Pinpoint the cell where the given text exists, returning its (x, y) midpoint coordinate. 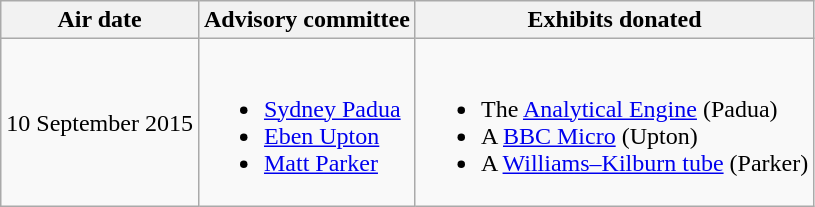
Sydney PaduaEben UptonMatt Parker (306, 122)
10 September 2015 (100, 122)
Exhibits donated (614, 20)
Advisory committee (306, 20)
The Analytical Engine (Padua)A BBC Micro (Upton)A Williams–Kilburn tube (Parker) (614, 122)
Air date (100, 20)
